Pinpoint the cell where the given text exists, returning its [x, y] midpoint coordinate. 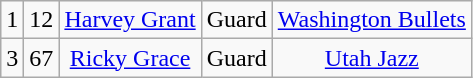
1 [12, 20]
3 [12, 58]
Washington Bullets [372, 20]
Ricky Grace [130, 58]
Harvey Grant [130, 20]
12 [42, 20]
Utah Jazz [372, 58]
67 [42, 58]
